Locate the cell with the specified text and output its (x, y) center coordinate. 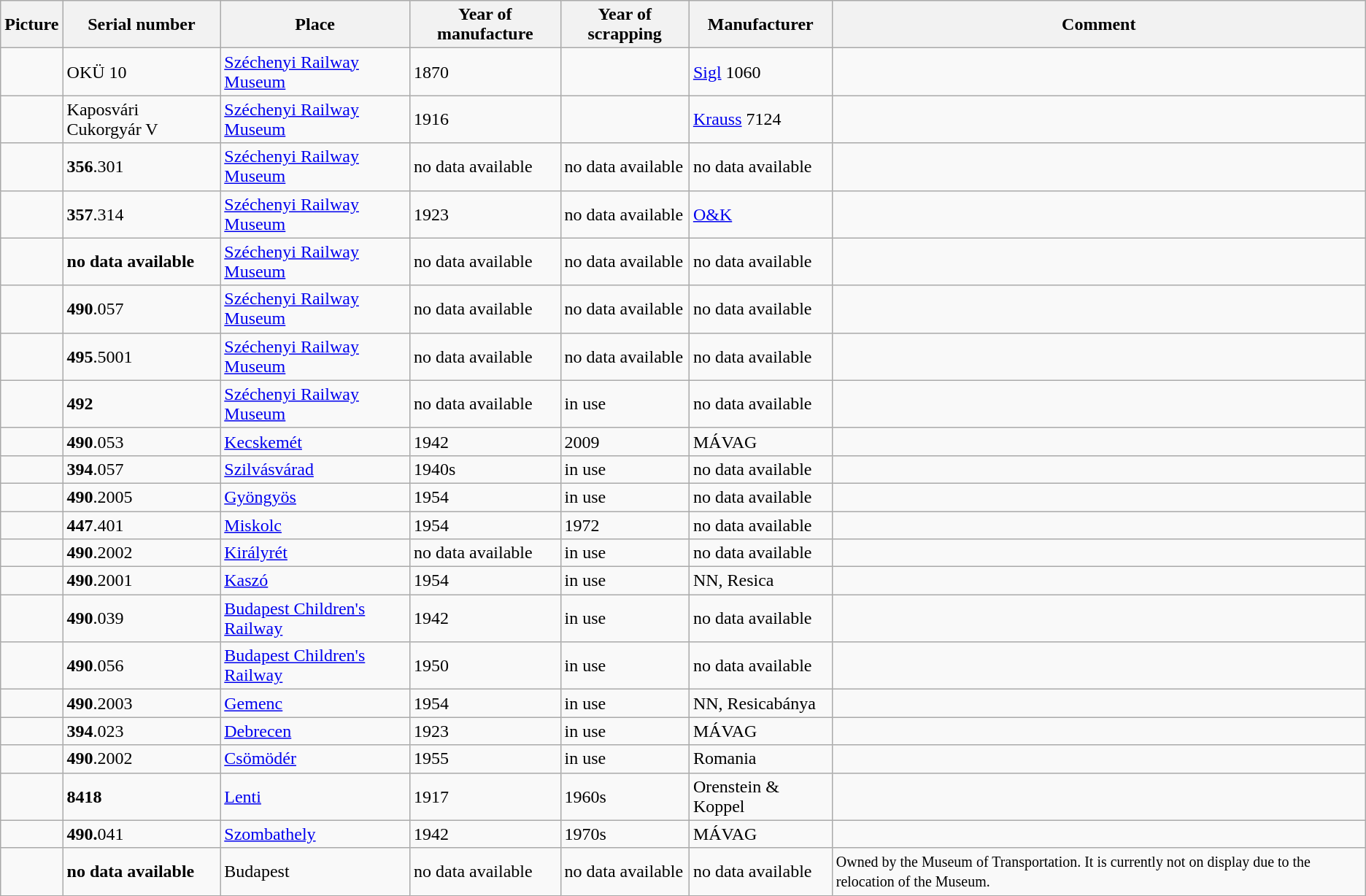
Kaposvári Cukorgyár V (142, 120)
Sigl 1060 (760, 72)
Picture (32, 25)
OKÜ 10 (142, 72)
Year of manufacture (485, 25)
1917 (485, 797)
490.057 (142, 309)
Serial number (142, 25)
1970s (625, 834)
490.2001 (142, 581)
Lenti (315, 797)
Csömödér (315, 759)
1870 (485, 72)
357.314 (142, 215)
NN, Resica (760, 581)
Place (315, 25)
Comment (1099, 25)
Kecskemét (315, 441)
1950 (485, 665)
447.401 (142, 525)
490.2005 (142, 497)
490.041 (142, 834)
1972 (625, 525)
490.053 (142, 441)
Budapest (315, 871)
394.057 (142, 469)
Krauss 7124 (760, 120)
Gemenc (315, 703)
Királyrét (315, 553)
O&K (760, 215)
Debrecen (315, 731)
490.056 (142, 665)
1955 (485, 759)
1940s (485, 469)
1916 (485, 120)
8418 (142, 797)
Szombathely (315, 834)
2009 (625, 441)
495.5001 (142, 356)
Owned by the Museum of Transportation. It is currently not on display due to the relocation of the Museum. (1099, 871)
NN, Resicabánya (760, 703)
Romania (760, 759)
Szilvásvárad (315, 469)
490.039 (142, 619)
Gyöngyös (315, 497)
1960s (625, 797)
356.301 (142, 166)
Miskolc (315, 525)
Manufacturer (760, 25)
394.023 (142, 731)
492 (142, 404)
Kaszó (315, 581)
490.2003 (142, 703)
Year of scrapping (625, 25)
Orenstein & Koppel (760, 797)
